Pinpoint the cell where the given text exists, returning its (x, y) midpoint coordinate. 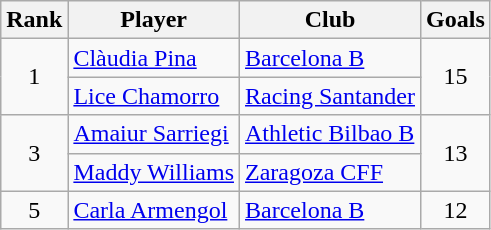
Maddy Williams (154, 172)
Lice Chamorro (154, 96)
Racing Santander (330, 96)
12 (456, 210)
Goals (456, 20)
Rank (34, 20)
5 (34, 210)
1 (34, 77)
Amaiur Sarriegi (154, 134)
13 (456, 153)
Club (330, 20)
Carla Armengol (154, 210)
Athletic Bilbao B (330, 134)
3 (34, 153)
15 (456, 77)
Clàudia Pina (154, 58)
Zaragoza CFF (330, 172)
Player (154, 20)
